Output the (X, Y) coordinate of the center of the cell containing the given text.  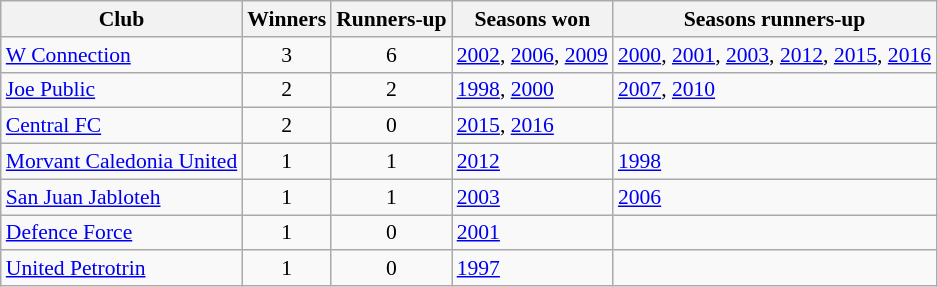
1998 (774, 162)
Morvant Caledonia United (122, 162)
Central FC (122, 126)
2006 (774, 197)
2001 (532, 233)
Seasons runners-up (774, 19)
W Connection (122, 55)
2002, 2006, 2009 (532, 55)
6 (391, 55)
San Juan Jabloteh (122, 197)
Joe Public (122, 90)
2003 (532, 197)
2012 (532, 162)
3 (286, 55)
United Petrotrin (122, 269)
Runners-up (391, 19)
2000, 2001, 2003, 2012, 2015, 2016 (774, 55)
2007, 2010 (774, 90)
2015, 2016 (532, 126)
Club (122, 19)
1998, 2000 (532, 90)
Seasons won (532, 19)
Winners (286, 19)
Defence Force (122, 233)
1997 (532, 269)
